Identify which cell holds the provided text, then report its (X, Y) central coordinate. 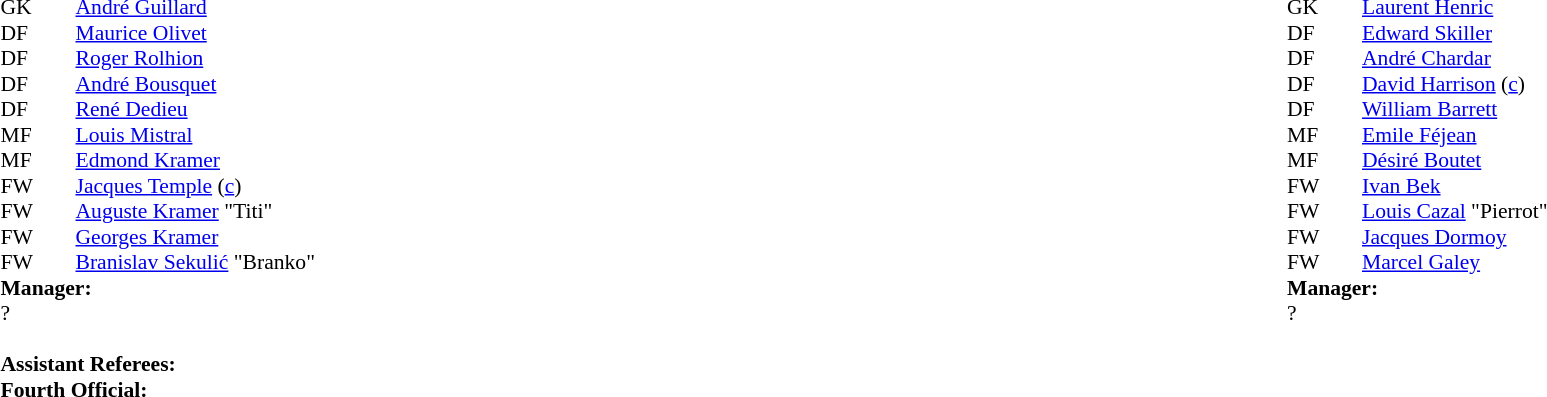
Georges Kramer (196, 237)
Edward Skiller (1454, 33)
Marcel Galey (1454, 263)
Louis Cazal "Pierrot" (1454, 211)
Jacques Temple (c) (196, 186)
Jacques Dormoy (1454, 237)
André Bousquet (196, 84)
Edmond Kramer (196, 161)
Branislav Sekulić "Branko" (196, 263)
David Harrison (c) (1454, 84)
Maurice Olivet (196, 33)
? (1417, 313)
Roger Rolhion (196, 59)
Auguste Kramer "Titi" (196, 211)
William Barrett (1454, 109)
Désiré Boutet (1454, 161)
André Chardar (1454, 59)
Louis Mistral (196, 135)
Ivan Bek (1454, 186)
René Dedieu (196, 109)
Emile Féjean (1454, 135)
